Search for the cell housing the specified text and yield its (x, y) center coordinate. 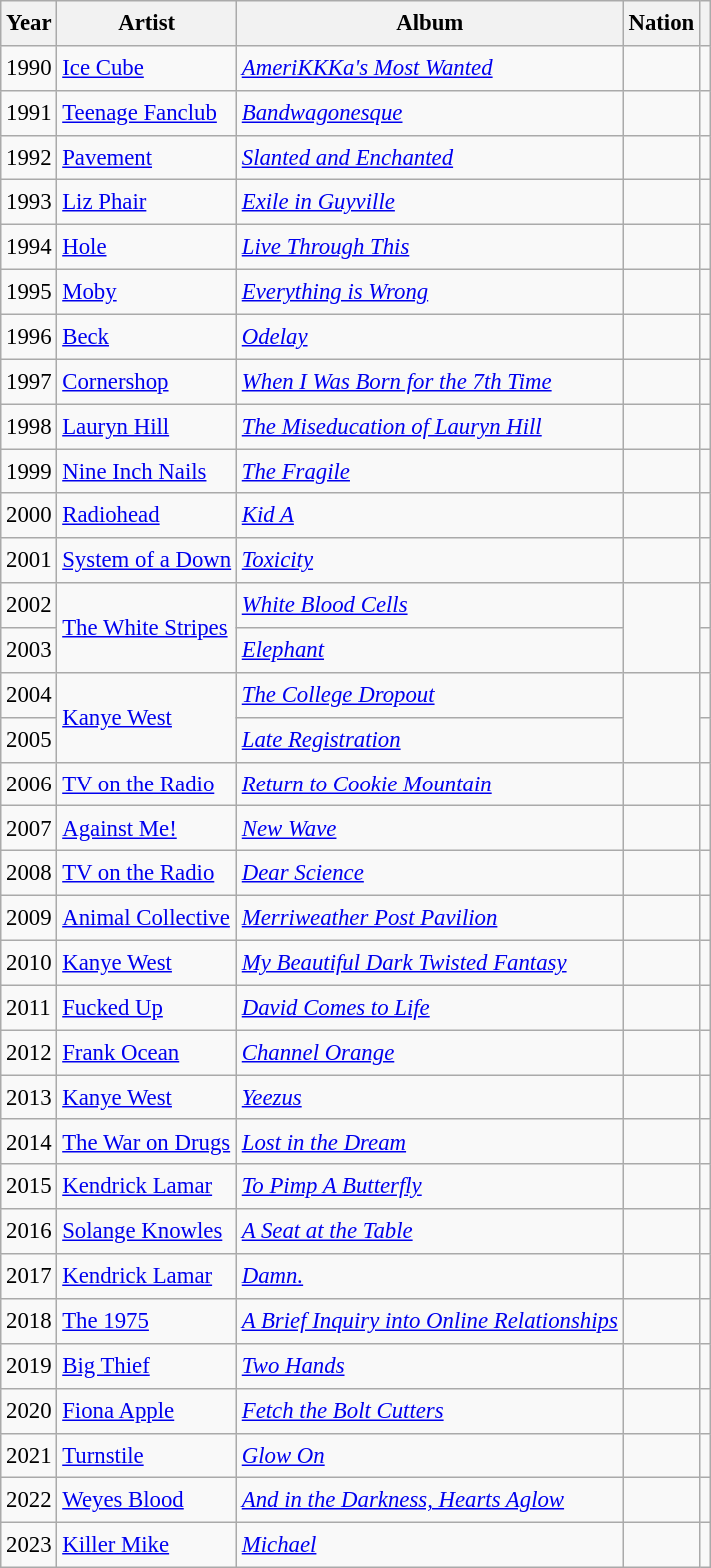
The Miseducation of Lauryn Hill (430, 426)
Exile in Guyville (430, 202)
When I Was Born for the 7th Time (430, 382)
Moby (147, 292)
And in the Darkness, Hearts Aglow (430, 1501)
1995 (29, 292)
Fetch the Bolt Cutters (430, 1411)
1999 (29, 472)
Late Registration (430, 740)
2019 (29, 1367)
Toxicity (430, 560)
1991 (29, 114)
1990 (29, 68)
2009 (29, 919)
Weyes Blood (147, 1501)
2008 (29, 873)
Channel Orange (430, 1053)
Ice Cube (147, 68)
1993 (29, 202)
2013 (29, 1097)
Dear Science (430, 873)
White Blood Cells (430, 606)
2011 (29, 1007)
2018 (29, 1321)
Liz Phair (147, 202)
2014 (29, 1143)
My Beautiful Dark Twisted Fantasy (430, 963)
Michael (430, 1545)
2022 (29, 1501)
Damn. (430, 1277)
1996 (29, 336)
Nine Inch Nails (147, 472)
Against Me! (147, 829)
The 1975 (147, 1321)
Nation (661, 24)
Merriweather Post Pavilion (430, 919)
Animal Collective (147, 919)
Pavement (147, 158)
1998 (29, 426)
Turnstile (147, 1455)
AmeriKKKa's Most Wanted (430, 68)
New Wave (430, 829)
Return to Cookie Mountain (430, 784)
2023 (29, 1545)
Cornershop (147, 382)
2012 (29, 1053)
Radiohead (147, 516)
A Seat at the Table (430, 1231)
Album (430, 24)
Hole (147, 248)
Frank Ocean (147, 1053)
2017 (29, 1277)
1992 (29, 158)
Elephant (430, 650)
Lost in the Dream (430, 1143)
2015 (29, 1187)
Kid A (430, 516)
Year (29, 24)
Yeezus (430, 1097)
Artist (147, 24)
The College Dropout (430, 696)
Teenage Fanclub (147, 114)
To Pimp A Butterfly (430, 1187)
Killer Mike (147, 1545)
Bandwagonesque (430, 114)
Glow On (430, 1455)
2001 (29, 560)
1994 (29, 248)
Fucked Up (147, 1007)
Beck (147, 336)
Odelay (430, 336)
2020 (29, 1411)
The War on Drugs (147, 1143)
2010 (29, 963)
2004 (29, 696)
2021 (29, 1455)
Solange Knowles (147, 1231)
System of a Down (147, 560)
Everything is Wrong (430, 292)
A Brief Inquiry into Online Relationships (430, 1321)
2016 (29, 1231)
2005 (29, 740)
The White Stripes (147, 628)
2000 (29, 516)
Two Hands (430, 1367)
Fiona Apple (147, 1411)
The Fragile (430, 472)
1997 (29, 382)
Live Through This (430, 248)
2007 (29, 829)
2006 (29, 784)
2003 (29, 650)
Slanted and Enchanted (430, 158)
Lauryn Hill (147, 426)
2002 (29, 606)
Big Thief (147, 1367)
David Comes to Life (430, 1007)
